Locate the cell with the specified text and output its (x, y) center coordinate. 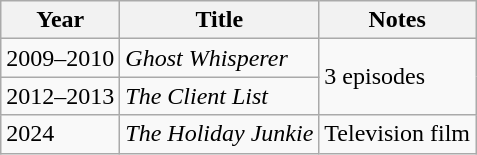
Ghost Whisperer (220, 58)
2009–2010 (60, 58)
Title (220, 20)
The Holiday Junkie (220, 134)
Television film (398, 134)
The Client List (220, 96)
2024 (60, 134)
Year (60, 20)
Notes (398, 20)
3 episodes (398, 77)
2012–2013 (60, 96)
